Output the [X, Y] coordinate of the center of the cell containing the given text.  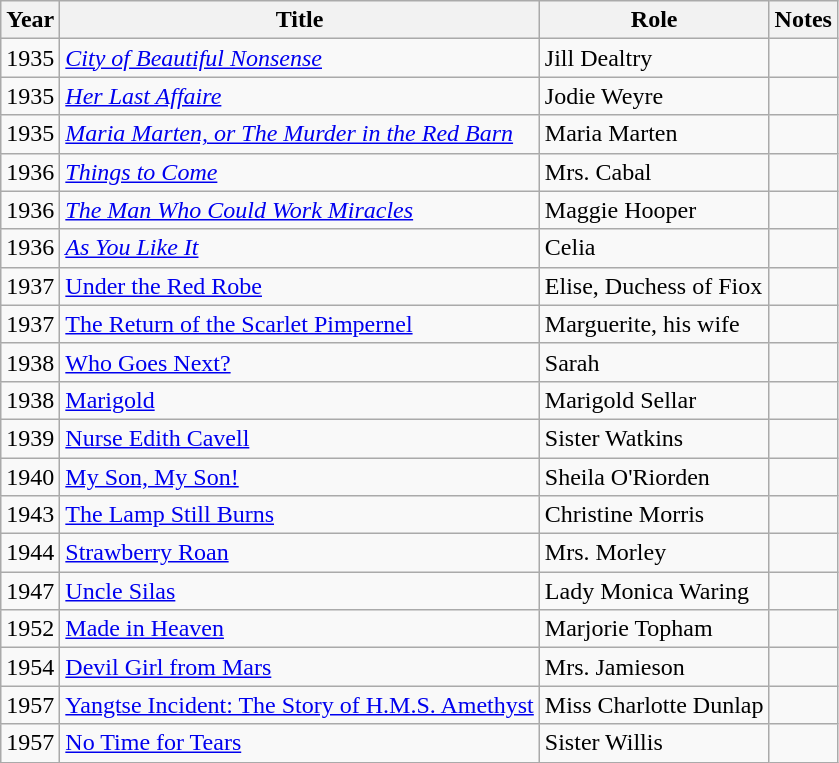
Under the Red Robe [300, 286]
The Man Who Could Work Miracles [300, 210]
1954 [30, 667]
Things to Come [300, 172]
The Lamp Still Burns [300, 515]
Elise, Duchess of Fiox [654, 286]
Made in Heaven [300, 629]
Strawberry Roan [300, 553]
1944 [30, 553]
No Time for Tears [300, 743]
City of Beautiful Nonsense [300, 58]
Maria Marten, or The Murder in the Red Barn [300, 134]
Marguerite, his wife [654, 324]
The Return of the Scarlet Pimpernel [300, 324]
Sheila O'Riorden [654, 477]
Her Last Affaire [300, 96]
1943 [30, 515]
Christine Morris [654, 515]
Marjorie Topham [654, 629]
Marigold [300, 400]
Mrs. Jamieson [654, 667]
Who Goes Next? [300, 362]
Maria Marten [654, 134]
Marigold Sellar [654, 400]
1940 [30, 477]
Celia [654, 248]
Role [654, 20]
Devil Girl from Mars [300, 667]
Notes [803, 20]
Sarah [654, 362]
1952 [30, 629]
Lady Monica Waring [654, 591]
Jodie Weyre [654, 96]
Nurse Edith Cavell [300, 438]
Sister Watkins [654, 438]
My Son, My Son! [300, 477]
As You Like It [300, 248]
1939 [30, 438]
Maggie Hooper [654, 210]
Year [30, 20]
Jill Dealtry [654, 58]
Uncle Silas [300, 591]
Title [300, 20]
1947 [30, 591]
Yangtse Incident: The Story of H.M.S. Amethyst [300, 705]
Mrs. Morley [654, 553]
Sister Willis [654, 743]
Mrs. Cabal [654, 172]
Miss Charlotte Dunlap [654, 705]
